Find where the given text appears and provide that cell's center as [X, Y] coordinate. 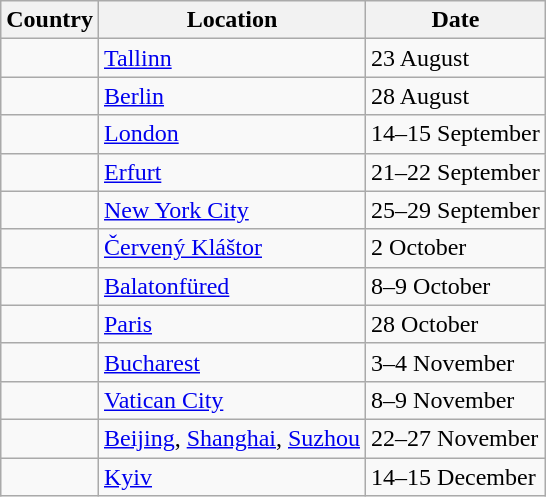
Vatican City [232, 400]
23 August [456, 58]
25–29 September [456, 210]
New York City [232, 210]
Balatonfüred [232, 286]
8–9 October [456, 286]
Beijing, Shanghai, Suzhou [232, 438]
Tallinn [232, 58]
14–15 September [456, 134]
22–27 November [456, 438]
2 October [456, 248]
Location [232, 20]
Kyiv [232, 477]
Date [456, 20]
28 August [456, 96]
Paris [232, 324]
14–15 December [456, 477]
8–9 November [456, 400]
Berlin [232, 96]
3–4 November [456, 362]
28 October [456, 324]
21–22 September [456, 172]
London [232, 134]
Bucharest [232, 362]
Červený Kláštor [232, 248]
Erfurt [232, 172]
Country [50, 20]
